From the cell containing the given text, extract its center point as [x, y] coordinate. 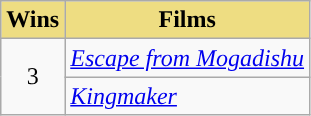
Films [188, 20]
3 [33, 77]
Kingmaker [188, 96]
Escape from Mogadishu [188, 58]
Wins [33, 20]
